Detect which cell encompasses the target text, then output its [X, Y] center coordinate. 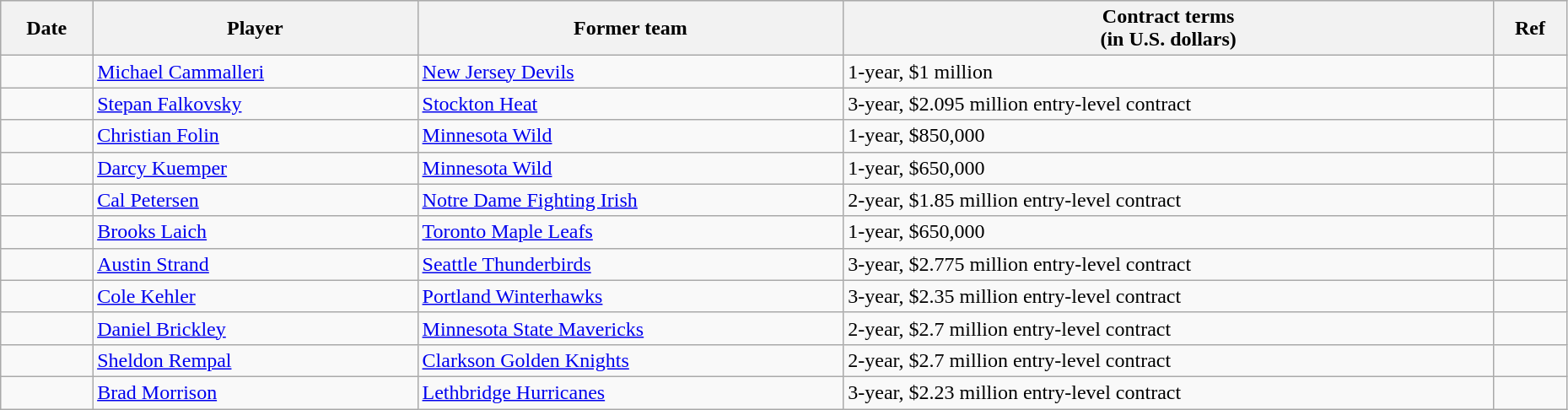
Former team [631, 29]
Sheldon Rempal [255, 360]
Daniel Brickley [255, 328]
Lethbridge Hurricanes [631, 392]
2-year, $1.85 million entry-level contract [1169, 200]
Toronto Maple Leafs [631, 232]
Austin Strand [255, 264]
Portland Winterhawks [631, 296]
Darcy Kuemper [255, 168]
Stockton Heat [631, 104]
Date [47, 29]
1-year, $850,000 [1169, 136]
3-year, $2.23 million entry-level contract [1169, 392]
Stepan Falkovsky [255, 104]
Ref [1530, 29]
Cal Petersen [255, 200]
Brad Morrison [255, 392]
Contract terms(in U.S. dollars) [1169, 29]
Clarkson Golden Knights [631, 360]
1-year, $1 million [1169, 72]
Christian Folin [255, 136]
Michael Cammalleri [255, 72]
Brooks Laich [255, 232]
Notre Dame Fighting Irish [631, 200]
Player [255, 29]
Minnesota State Mavericks [631, 328]
3-year, $2.35 million entry-level contract [1169, 296]
Seattle Thunderbirds [631, 264]
3-year, $2.095 million entry-level contract [1169, 104]
New Jersey Devils [631, 72]
Cole Kehler [255, 296]
3-year, $2.775 million entry-level contract [1169, 264]
